Locate the cell with the specified text and output its (X, Y) center coordinate. 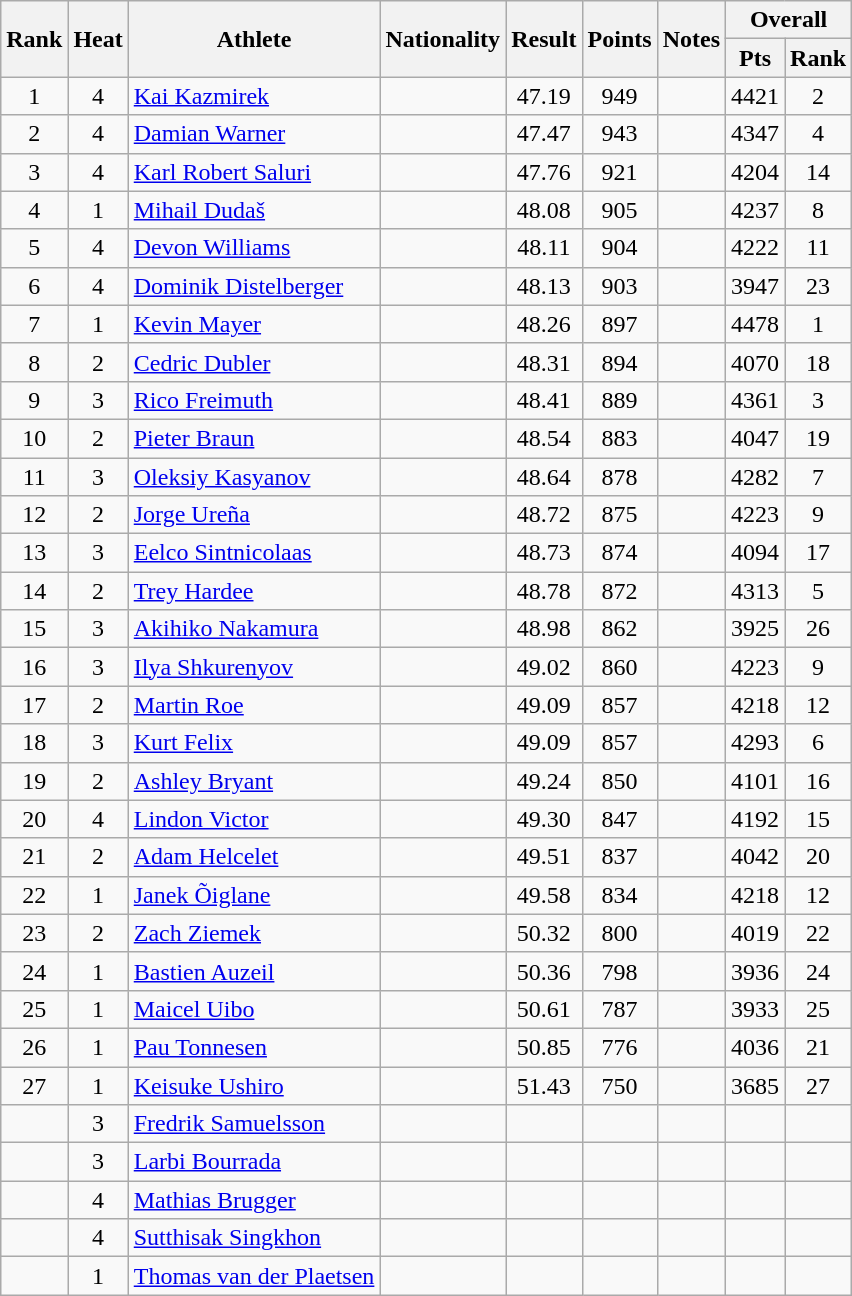
4019 (756, 933)
Mihail Dudaš (254, 210)
Notes (691, 39)
48.11 (544, 248)
Larbi Bourrada (254, 1162)
3933 (756, 1009)
Oleksiy Kasyanov (254, 477)
943 (620, 134)
878 (620, 477)
837 (620, 857)
48.08 (544, 210)
3936 (756, 971)
889 (620, 400)
860 (620, 667)
Heat (98, 39)
847 (620, 819)
Fredrik Samuelsson (254, 1124)
50.85 (544, 1047)
51.43 (544, 1085)
Akihiko Nakamura (254, 629)
4237 (756, 210)
Nationality (443, 39)
4094 (756, 553)
4222 (756, 248)
13 (34, 553)
904 (620, 248)
4192 (756, 819)
Pieter Braun (254, 438)
850 (620, 781)
3947 (756, 286)
48.31 (544, 362)
750 (620, 1085)
50.36 (544, 971)
905 (620, 210)
10 (34, 438)
949 (620, 96)
Sutthisak Singkhon (254, 1238)
49.02 (544, 667)
Eelco Sintnicolaas (254, 553)
4042 (756, 857)
49.51 (544, 857)
Keisuke Ushiro (254, 1085)
834 (620, 895)
Damian Warner (254, 134)
Pts (756, 58)
48.54 (544, 438)
4204 (756, 172)
Cedric Dubler (254, 362)
Overall (789, 20)
50.61 (544, 1009)
Thomas van der Plaetsen (254, 1276)
4293 (756, 743)
49.58 (544, 895)
4101 (756, 781)
Ilya Shkurenyov (254, 667)
4282 (756, 477)
874 (620, 553)
47.47 (544, 134)
Mathias Brugger (254, 1200)
48.73 (544, 553)
4347 (756, 134)
47.76 (544, 172)
Rico Freimuth (254, 400)
903 (620, 286)
Zach Ziemek (254, 933)
787 (620, 1009)
48.41 (544, 400)
3685 (756, 1085)
Kevin Mayer (254, 324)
883 (620, 438)
Kurt Felix (254, 743)
Adam Helcelet (254, 857)
Result (544, 39)
800 (620, 933)
50.32 (544, 933)
49.30 (544, 819)
Jorge Ureña (254, 515)
Pau Tonnesen (254, 1047)
4313 (756, 591)
48.78 (544, 591)
Athlete (254, 39)
Lindon Victor (254, 819)
921 (620, 172)
872 (620, 591)
Devon Williams (254, 248)
897 (620, 324)
875 (620, 515)
Janek Õiglane (254, 895)
4421 (756, 96)
798 (620, 971)
Karl Robert Saluri (254, 172)
Ashley Bryant (254, 781)
Dominik Distelberger (254, 286)
862 (620, 629)
48.26 (544, 324)
4361 (756, 400)
Trey Hardee (254, 591)
Kai Kazmirek (254, 96)
Bastien Auzeil (254, 971)
4070 (756, 362)
4478 (756, 324)
Martin Roe (254, 705)
776 (620, 1047)
894 (620, 362)
48.98 (544, 629)
4036 (756, 1047)
48.13 (544, 286)
Points (620, 39)
Maicel Uibo (254, 1009)
47.19 (544, 96)
3925 (756, 629)
4047 (756, 438)
48.72 (544, 515)
49.24 (544, 781)
48.64 (544, 477)
